Extract the (x, y) coordinate from the center of the cell holding the provided text.  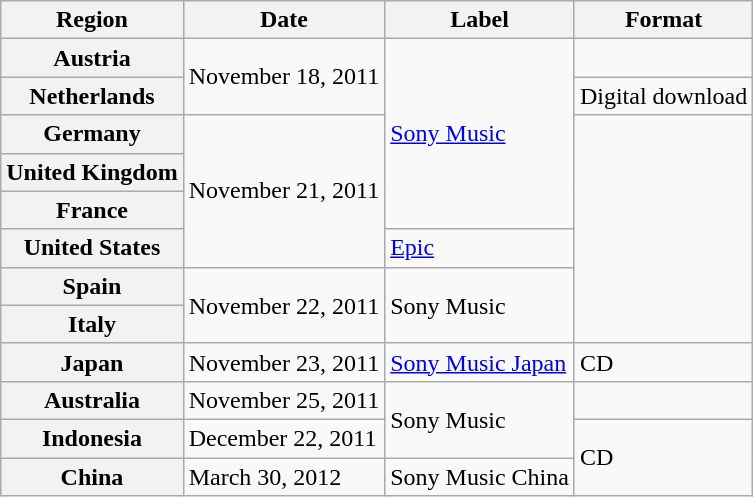
Digital download (663, 96)
March 30, 2012 (284, 477)
November 21, 2011 (284, 191)
Sony Music Japan (480, 362)
China (92, 477)
United States (92, 248)
Region (92, 20)
Italy (92, 324)
Spain (92, 286)
Germany (92, 134)
France (92, 210)
Indonesia (92, 438)
November 23, 2011 (284, 362)
United Kingdom (92, 172)
Netherlands (92, 96)
November 25, 2011 (284, 400)
Format (663, 20)
December 22, 2011 (284, 438)
Sony Music China (480, 477)
November 18, 2011 (284, 77)
Epic (480, 248)
November 22, 2011 (284, 305)
Austria (92, 58)
Australia (92, 400)
Japan (92, 362)
Label (480, 20)
Date (284, 20)
